Scan for the cell matching the given text and deliver its (X, Y) coordinate at center. 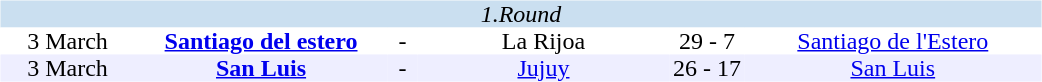
Jujuy (543, 68)
Santiago de l'Estero (892, 42)
26 - 17 (707, 68)
La Rijoa (543, 42)
1.Round (520, 14)
29 - 7 (707, 42)
Santiago del estero (262, 42)
